From the cell containing the given text, extract its center point as [x, y] coordinate. 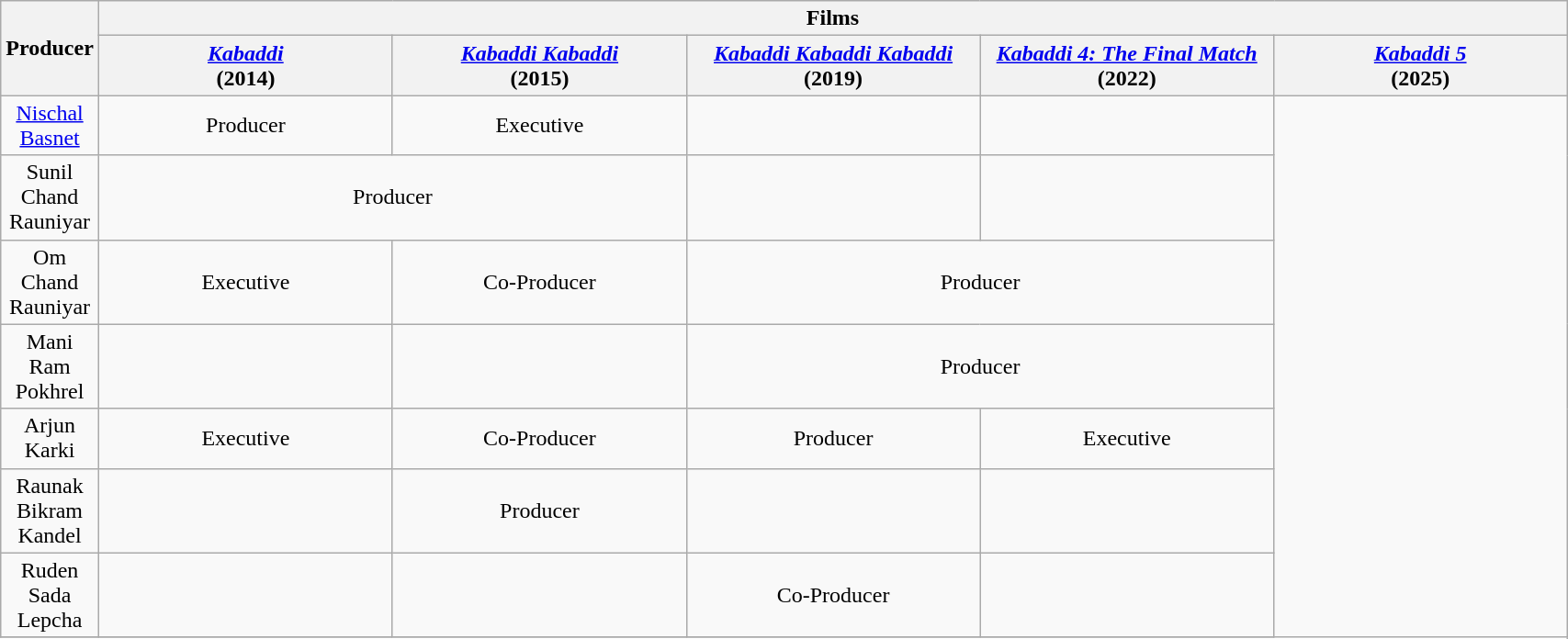
Arjun Karki [50, 439]
Kabaddi 5 (2025) [1420, 66]
Sunil Chand Rauniyar [50, 197]
Ruden Sada Lepcha [50, 595]
Kabaddi (2014) [245, 66]
Kabaddi Kabaddi (2015) [539, 66]
Raunak Bikram Kandel [50, 510]
Kabaddi Kabaddi Kabaddi (2019) [832, 66]
Nischal Basnet [50, 125]
Mani Ram Pokhrel [50, 366]
Om Chand Rauniyar [50, 282]
Films [832, 18]
Kabaddi 4: The Final Match (2022) [1127, 66]
